Determine the [X, Y] coordinate at the center of the cell enclosing the given text.  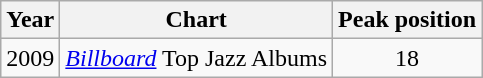
Billboard Top Jazz Albums [196, 58]
18 [408, 58]
Chart [196, 20]
2009 [30, 58]
Peak position [408, 20]
Year [30, 20]
